Pinpoint the cell where the given text exists, returning its [X, Y] midpoint coordinate. 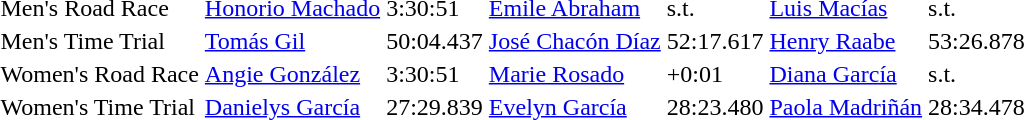
3:30:51 [435, 74]
52:17.617 [715, 41]
+0:01 [715, 74]
Henry Raabe [846, 41]
50:04.437 [435, 41]
Diana García [846, 74]
Angie González [292, 74]
Tomás Gil [292, 41]
Marie Rosado [574, 74]
José Chacón Díaz [574, 41]
